Search for the cell housing the specified text and yield its [x, y] center coordinate. 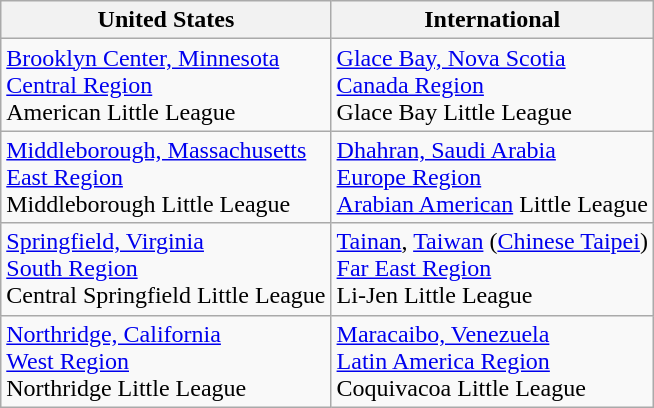
United States [166, 20]
Brooklyn Center, MinnesotaCentral RegionAmerican Little League [166, 85]
Tainan, Taiwan (Chinese Taipei)Far East RegionLi-Jen Little League [492, 269]
Maracaibo, VenezuelaLatin America RegionCoquivacoa Little League [492, 361]
Middleborough, MassachusettsEast RegionMiddleborough Little League [166, 177]
Dhahran, Saudi ArabiaEurope RegionArabian American Little League [492, 177]
International [492, 20]
Springfield, VirginiaSouth RegionCentral Springfield Little League [166, 269]
Northridge, CaliforniaWest RegionNorthridge Little League [166, 361]
Glace Bay, Nova Scotia Canada RegionGlace Bay Little League [492, 85]
